Return [x, y] of the center of cell containing provided text 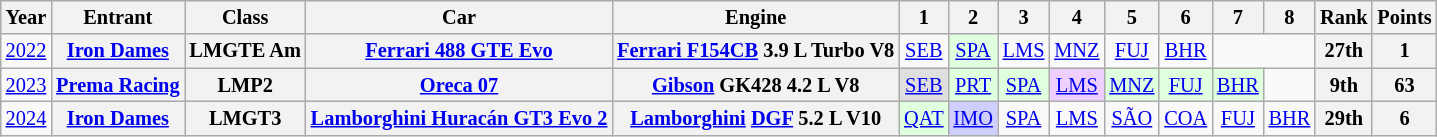
2023 [26, 85]
Points [1404, 17]
8 [1290, 17]
Rank [1344, 17]
9th [1344, 85]
QAT [924, 118]
LMGTE Am [244, 51]
Lamborghini Huracán GT3 Evo 2 [460, 118]
2022 [26, 51]
IMO [972, 118]
Year [26, 17]
63 [1404, 85]
Ferrari F154CB 3.9 L Turbo V8 [756, 51]
PRT [972, 85]
Gibson GK428 4.2 L V8 [756, 85]
Engine [756, 17]
7 [1238, 17]
COA [1186, 118]
Prema Racing [118, 85]
LMGT3 [244, 118]
5 [1132, 17]
Lamborghini DGF 5.2 L V10 [756, 118]
SÃO [1132, 118]
Entrant [118, 17]
4 [1076, 17]
Car [460, 17]
29th [1344, 118]
Ferrari 488 GTE Evo [460, 51]
3 [1024, 17]
Class [244, 17]
Oreca 07 [460, 85]
27th [1344, 51]
2024 [26, 118]
2 [972, 17]
LMP2 [244, 85]
